Detect which cell encompasses the target text, then output its (x, y) center coordinate. 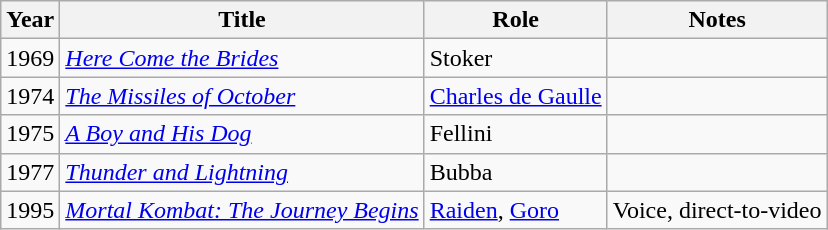
1974 (30, 96)
Title (242, 20)
Thunder and Lightning (242, 172)
1975 (30, 134)
The Missiles of October (242, 96)
Voice, direct-to-video (717, 210)
A Boy and His Dog (242, 134)
1995 (30, 210)
Raiden, Goro (516, 210)
Mortal Kombat: The Journey Begins (242, 210)
1969 (30, 58)
Fellini (516, 134)
1977 (30, 172)
Year (30, 20)
Charles de Gaulle (516, 96)
Role (516, 20)
Stoker (516, 58)
Notes (717, 20)
Here Come the Brides (242, 58)
Bubba (516, 172)
